Extract the [x, y] coordinate from the center of the cell holding the provided text.  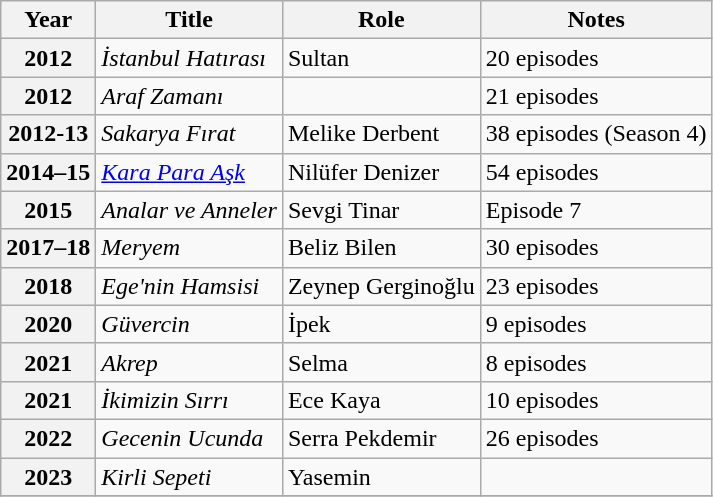
Güvercin [190, 324]
Sevgi Tinar [381, 210]
30 episodes [596, 248]
Sultan [381, 58]
Akrep [190, 362]
2022 [48, 438]
Ece Kaya [381, 400]
Zeynep Gerginoğlu [381, 286]
Meryem [190, 248]
9 episodes [596, 324]
23 episodes [596, 286]
Gecenin Ucunda [190, 438]
Melike Derbent [381, 134]
Araf Zamanı [190, 96]
Nilüfer Denizer [381, 172]
Notes [596, 20]
2012-13 [48, 134]
Year [48, 20]
2014–15 [48, 172]
21 episodes [596, 96]
8 episodes [596, 362]
Kirli Sepeti [190, 477]
Serra Pekdemir [381, 438]
Episode 7 [596, 210]
54 episodes [596, 172]
İkimizin Sırrı [190, 400]
İstanbul Hatırası [190, 58]
Sakarya Fırat [190, 134]
2018 [48, 286]
Title [190, 20]
Ege'nin Hamsisi [190, 286]
Yasemin [381, 477]
İpek [381, 324]
Role [381, 20]
Kara Para Aşk [190, 172]
2017–18 [48, 248]
10 episodes [596, 400]
20 episodes [596, 58]
26 episodes [596, 438]
38 episodes (Season 4) [596, 134]
2020 [48, 324]
2015 [48, 210]
2023 [48, 477]
Analar ve Anneler [190, 210]
Beliz Bilen [381, 248]
Selma [381, 362]
